Determine the [X, Y] coordinate at the center of the cell enclosing the given text.  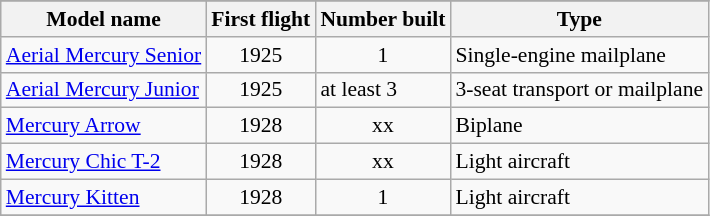
Type [579, 19]
First flight [260, 19]
Aerial Mercury Junior [104, 90]
Single-engine mailplane [579, 55]
Aerial Mercury Senior [104, 55]
Biplane [579, 126]
3-seat transport or mailplane [579, 90]
Mercury Arrow [104, 126]
Number built [382, 19]
Mercury Chic T-2 [104, 162]
Mercury Kitten [104, 197]
Model name [104, 19]
at least 3 [382, 90]
